Pinpoint the cell where the given text exists, returning its [x, y] midpoint coordinate. 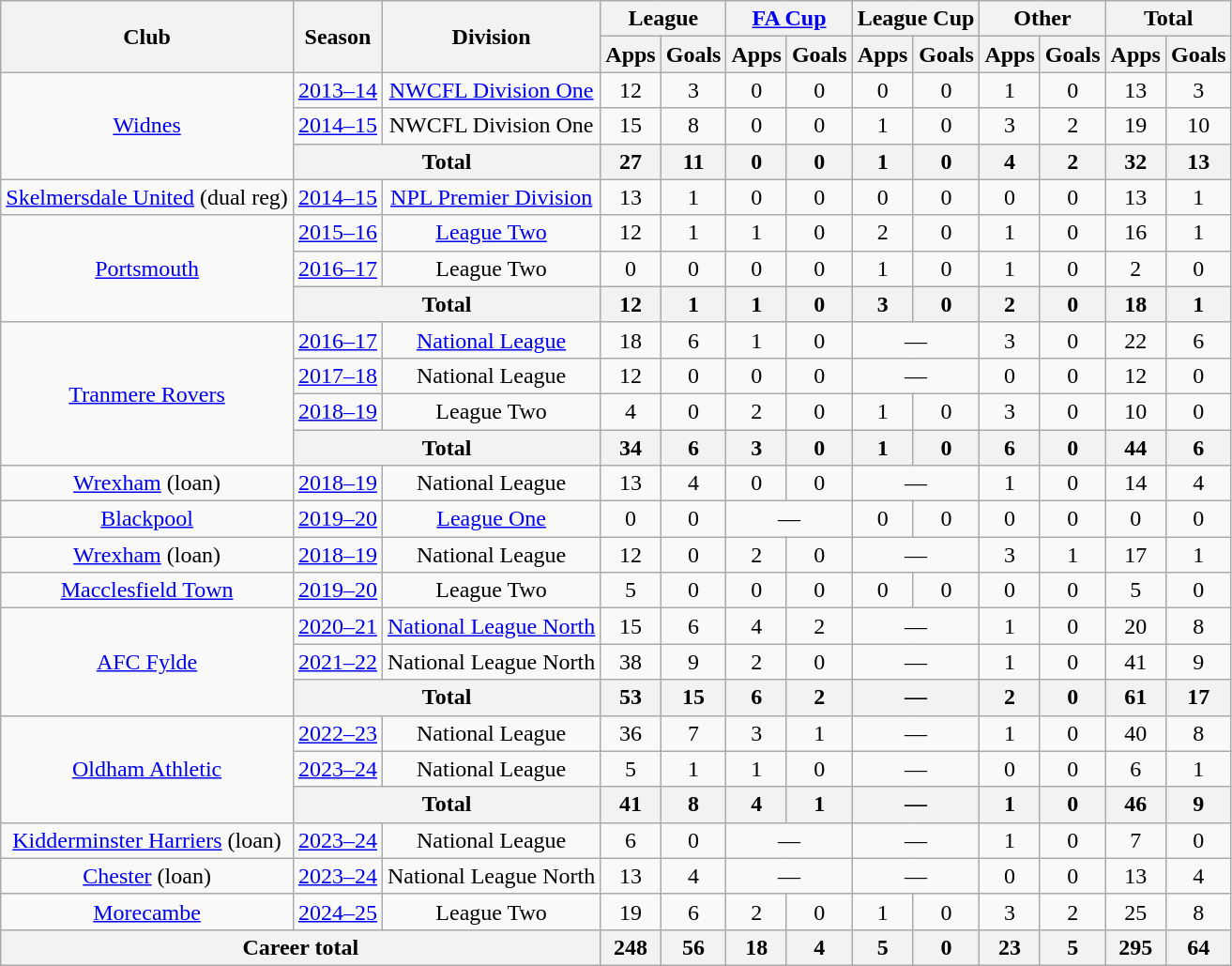
Tranmere Rovers [147, 393]
2024–25 [338, 912]
53 [631, 698]
38 [631, 662]
FA Cup [789, 19]
61 [1135, 698]
44 [1135, 448]
Chester (loan) [147, 876]
64 [1198, 947]
23 [1010, 947]
Other [1042, 19]
Career total [300, 947]
25 [1135, 912]
295 [1135, 947]
Portsmouth [147, 268]
Macclesfield Town [147, 590]
16 [1135, 233]
27 [631, 161]
AFC Fylde [147, 662]
Blackpool [147, 519]
League Cup [916, 19]
2022–23 [338, 733]
2020–21 [338, 626]
2017–18 [338, 376]
11 [693, 161]
56 [693, 947]
League [663, 19]
20 [1135, 626]
248 [631, 947]
46 [1135, 805]
36 [631, 733]
Morecambe [147, 912]
NPL Premier Division [491, 197]
Skelmersdale United (dual reg) [147, 197]
32 [1135, 161]
22 [1135, 340]
14 [1135, 483]
2021–22 [338, 662]
League One [491, 519]
Season [338, 37]
Oldham Athletic [147, 769]
2015–16 [338, 233]
Division [491, 37]
40 [1135, 733]
Widnes [147, 126]
Club [147, 37]
Kidderminster Harriers (loan) [147, 840]
34 [631, 448]
2013–14 [338, 90]
